Identify which cell holds the provided text, then report its (x, y) central coordinate. 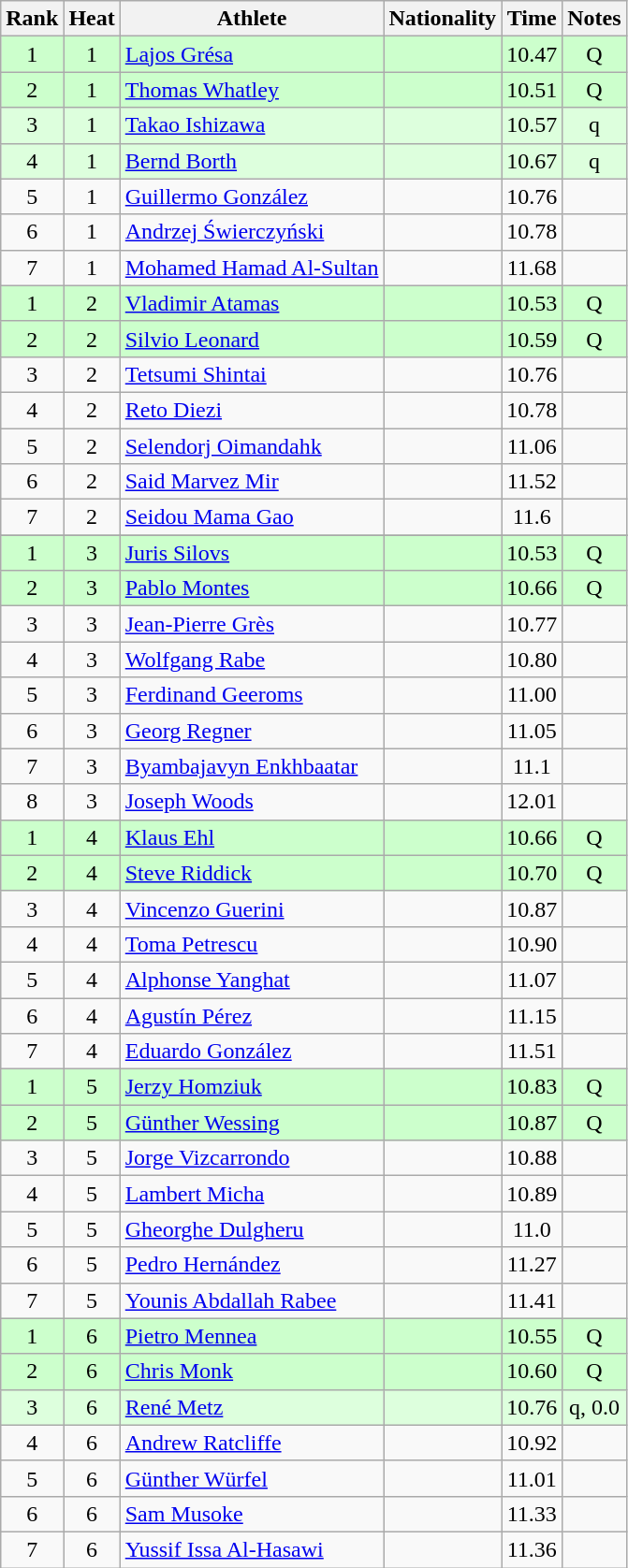
Pietro Mennea (252, 1336)
Jean-Pierre Grès (252, 624)
Lambert Micha (252, 1194)
Bernd Borth (252, 161)
Toma Petrescu (252, 944)
Byambajavyn Enkhbaatar (252, 766)
Silvio Leonard (252, 339)
Günther Wessing (252, 1123)
Yussif Issa Al-Hasawi (252, 1549)
Lajos Grésa (252, 54)
Vladimir Atamas (252, 303)
Eduardo González (252, 1052)
10.90 (532, 944)
10.88 (532, 1158)
Andrzej Świerczyński (252, 232)
10.89 (532, 1194)
12.01 (532, 802)
Jerzy Homziuk (252, 1087)
Vincenzo Guerini (252, 908)
11.33 (532, 1514)
Rank (32, 19)
q, 0.0 (594, 1407)
11.05 (532, 731)
11.01 (532, 1478)
Takao Ishizawa (252, 125)
11.6 (532, 517)
10.51 (532, 90)
10.60 (532, 1372)
Joseph Woods (252, 802)
Pedro Hernández (252, 1265)
8 (32, 802)
Pablo Montes (252, 588)
Jorge Vizcarrondo (252, 1158)
Mohamed Hamad Al-Sultan (252, 268)
10.77 (532, 624)
10.92 (532, 1443)
10.57 (532, 125)
Agustín Pérez (252, 1015)
11.07 (532, 980)
Alphonse Yanghat (252, 980)
René Metz (252, 1407)
11.15 (532, 1015)
11.36 (532, 1549)
Andrew Ratcliffe (252, 1443)
Tetsumi Shintai (252, 374)
10.47 (532, 54)
10.55 (532, 1336)
Time (532, 19)
Chris Monk (252, 1372)
Notes (594, 19)
Reto Diezi (252, 410)
Younis Abdallah Rabee (252, 1300)
Athlete (252, 19)
Steve Riddick (252, 873)
Sam Musoke (252, 1514)
11.51 (532, 1052)
10.59 (532, 339)
Klaus Ehl (252, 837)
Selendorj Oimandahk (252, 446)
Said Marvez Mir (252, 482)
11.1 (532, 766)
11.0 (532, 1229)
Juris Silovs (252, 553)
11.52 (532, 482)
11.41 (532, 1300)
11.68 (532, 268)
Thomas Whatley (252, 90)
Nationality (443, 19)
11.27 (532, 1265)
10.83 (532, 1087)
11.00 (532, 695)
Günther Würfel (252, 1478)
Guillermo González (252, 196)
10.80 (532, 660)
10.70 (532, 873)
11.06 (532, 446)
Gheorghe Dulgheru (252, 1229)
Seidou Mama Gao (252, 517)
Heat (92, 19)
Wolfgang Rabe (252, 660)
10.67 (532, 161)
Georg Regner (252, 731)
Ferdinand Geeroms (252, 695)
